From the cell containing the given text, extract its center point as [x, y] coordinate. 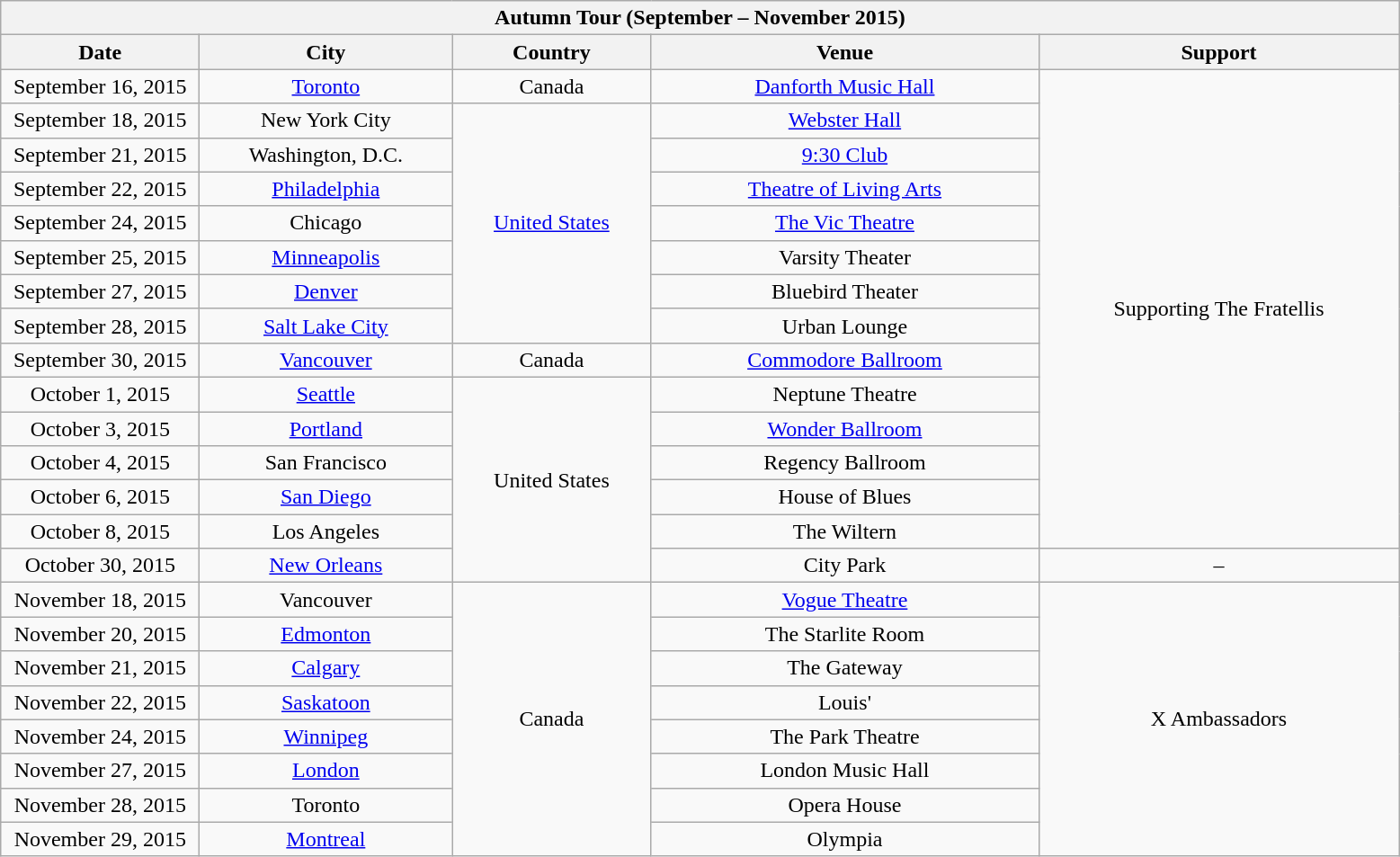
Los Angeles [325, 531]
London [325, 771]
Regency Ballroom [845, 463]
Varsity Theater [845, 257]
Winnipeg [325, 736]
Salt Lake City [325, 326]
Montreal [325, 839]
The Starlite Room [845, 634]
San Diego [325, 497]
November 27, 2015 [101, 771]
House of Blues [845, 497]
Wonder Ballroom [845, 429]
September 16, 2015 [101, 86]
– [1219, 566]
City [325, 52]
Denver [325, 291]
Vogue Theatre [845, 600]
Seattle [325, 394]
X Ambassadors [1219, 719]
Danforth Music Hall [845, 86]
Minneapolis [325, 257]
Urban Lounge [845, 326]
Opera House [845, 805]
London Music Hall [845, 771]
Olympia [845, 839]
November 24, 2015 [101, 736]
The Vic Theatre [845, 223]
San Francisco [325, 463]
November 22, 2015 [101, 702]
November 20, 2015 [101, 634]
Saskatoon [325, 702]
Autumn Tour (September – November 2015) [700, 18]
September 27, 2015 [101, 291]
Philadelphia [325, 189]
October 4, 2015 [101, 463]
Portland [325, 429]
Neptune Theatre [845, 394]
The Park Theatre [845, 736]
Venue [845, 52]
Bluebird Theater [845, 291]
September 22, 2015 [101, 189]
Calgary [325, 668]
Commodore Ballroom [845, 360]
October 3, 2015 [101, 429]
The Gateway [845, 668]
Theatre of Living Arts [845, 189]
Washington, D.C. [325, 155]
9:30 Club [845, 155]
September 24, 2015 [101, 223]
Supporting The Fratellis [1219, 309]
November 18, 2015 [101, 600]
Webster Hall [845, 121]
September 25, 2015 [101, 257]
Date [101, 52]
October 6, 2015 [101, 497]
November 28, 2015 [101, 805]
New York City [325, 121]
The Wiltern [845, 531]
New Orleans [325, 566]
Support [1219, 52]
Chicago [325, 223]
September 30, 2015 [101, 360]
September 18, 2015 [101, 121]
September 28, 2015 [101, 326]
September 21, 2015 [101, 155]
Country [552, 52]
Edmonton [325, 634]
November 29, 2015 [101, 839]
Louis' [845, 702]
City Park [845, 566]
October 1, 2015 [101, 394]
October 30, 2015 [101, 566]
October 8, 2015 [101, 531]
November 21, 2015 [101, 668]
